Provide the (X, Y) coordinate of the cell's center where the given text is located.  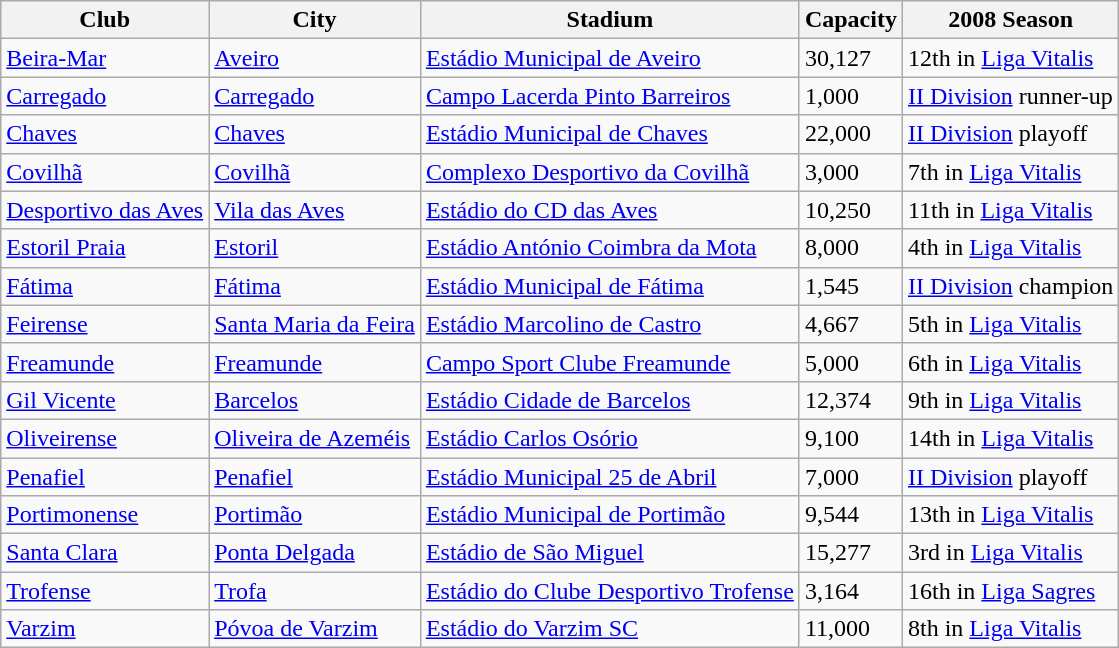
2008 Season (1010, 20)
Santa Clara (105, 553)
12th in Liga Vitalis (1010, 58)
Póvoa de Varzim (315, 629)
22,000 (850, 134)
II Division runner-up (1010, 96)
Portimão (315, 515)
Vila das Aves (315, 210)
Trofa (315, 591)
City (315, 20)
Santa Maria da Feira (315, 324)
Varzim (105, 629)
4,667 (850, 324)
Estádio do CD das Aves (610, 210)
Estoril (315, 248)
Estádio Marcolino de Castro (610, 324)
II Division champion (1010, 286)
Estádio Municipal 25 de Abril (610, 477)
Complexo Desportivo da Covilhã (610, 172)
10,250 (850, 210)
Gil Vicente (105, 400)
Trofense (105, 591)
7th in Liga Vitalis (1010, 172)
1,545 (850, 286)
Feirense (105, 324)
Estádio Municipal de Fátima (610, 286)
8th in Liga Vitalis (1010, 629)
9,544 (850, 515)
Club (105, 20)
3rd in Liga Vitalis (1010, 553)
Estádio Municipal de Aveiro (610, 58)
Campo Sport Clube Freamunde (610, 362)
11,000 (850, 629)
Oliveira de Azeméis (315, 438)
9th in Liga Vitalis (1010, 400)
Estádio Cidade de Barcelos (610, 400)
3,164 (850, 591)
6th in Liga Vitalis (1010, 362)
30,127 (850, 58)
3,000 (850, 172)
Estádio do Clube Desportivo Trofense (610, 591)
14th in Liga Vitalis (1010, 438)
12,374 (850, 400)
Estádio Carlos Osório (610, 438)
Barcelos (315, 400)
Estádio Municipal de Chaves (610, 134)
Campo Lacerda Pinto Barreiros (610, 96)
Estádio de São Miguel (610, 553)
Estádio Municipal de Portimão (610, 515)
Oliveirense (105, 438)
16th in Liga Sagres (1010, 591)
Estoril Praia (105, 248)
4th in Liga Vitalis (1010, 248)
7,000 (850, 477)
Stadium (610, 20)
Ponta Delgada (315, 553)
Capacity (850, 20)
11th in Liga Vitalis (1010, 210)
9,100 (850, 438)
8,000 (850, 248)
Beira-Mar (105, 58)
15,277 (850, 553)
Desportivo das Aves (105, 210)
1,000 (850, 96)
Portimonense (105, 515)
5,000 (850, 362)
Aveiro (315, 58)
5th in Liga Vitalis (1010, 324)
13th in Liga Vitalis (1010, 515)
Estádio António Coimbra da Mota (610, 248)
Estádio do Varzim SC (610, 629)
